For the text-containing cell, return its midpoint in (X, Y) coordinate format. 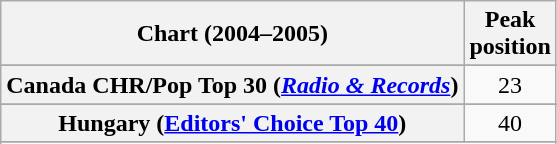
Peakposition (510, 34)
23 (510, 85)
Chart (2004–2005) (232, 34)
Hungary (Editors' Choice Top 40) (232, 123)
Canada CHR/Pop Top 30 (Radio & Records) (232, 85)
40 (510, 123)
